Return the (X, Y) coordinate for the center point of the cell that contains the specified text.  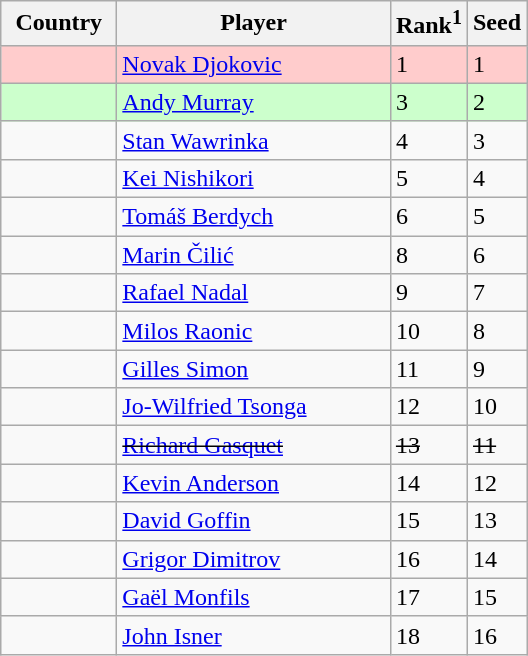
2 (496, 102)
Rafael Nadal (254, 293)
Andy Murray (254, 102)
Novak Djokovic (254, 64)
John Isner (254, 635)
Gilles Simon (254, 369)
Player (254, 24)
Marin Čilić (254, 255)
Tomáš Berdych (254, 217)
Rank1 (428, 24)
17 (428, 597)
Jo-Wilfried Tsonga (254, 407)
Kevin Anderson (254, 483)
Milos Raonic (254, 331)
Kei Nishikori (254, 178)
Gaël Monfils (254, 597)
Seed (496, 24)
Country (59, 24)
18 (428, 635)
Stan Wawrinka (254, 140)
Grigor Dimitrov (254, 559)
7 (496, 293)
David Goffin (254, 521)
Richard Gasquet (254, 445)
